Return the (X, Y) coordinate for the center point of the cell that contains the specified text.  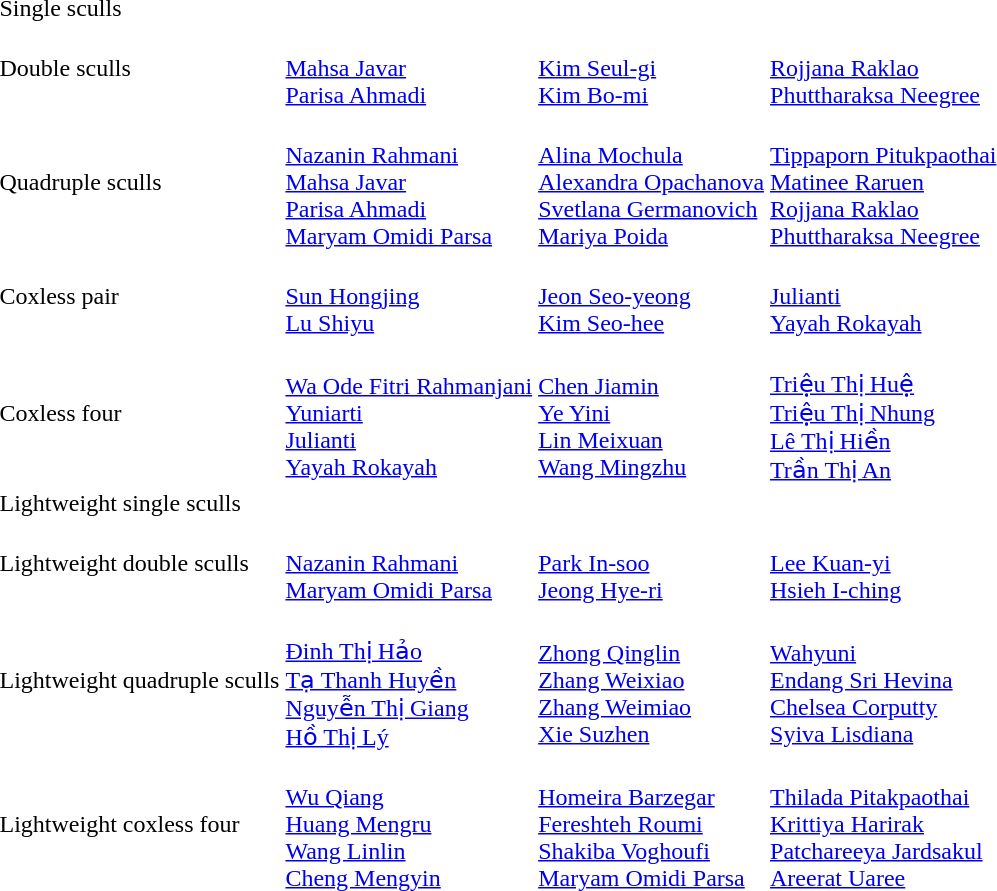
Zhong QinglinZhang WeixiaoZhang WeimiaoXie Suzhen (652, 680)
Sun HongjingLu Shiyu (409, 296)
Chen JiaminYe YiniLin MeixuanWang Mingzhu (652, 413)
Đinh Thị HảoTạ Thanh HuyềnNguyễn Thị GiangHồ Thị Lý (409, 680)
Mahsa JavarParisa Ahmadi (409, 68)
Park In-sooJeong Hye-ri (652, 563)
Wa Ode Fitri RahmanjaniYuniartiJuliantiYayah Rokayah (409, 413)
Jeon Seo-yeongKim Seo-hee (652, 296)
Nazanin RahmaniMaryam Omidi Parsa (409, 563)
Kim Seul-giKim Bo-mi (652, 68)
Alina MochulaAlexandra OpachanovaSvetlana GermanovichMariya Poida (652, 182)
Nazanin RahmaniMahsa JavarParisa AhmadiMaryam Omidi Parsa (409, 182)
